Return (x, y) of the center of cell containing provided text 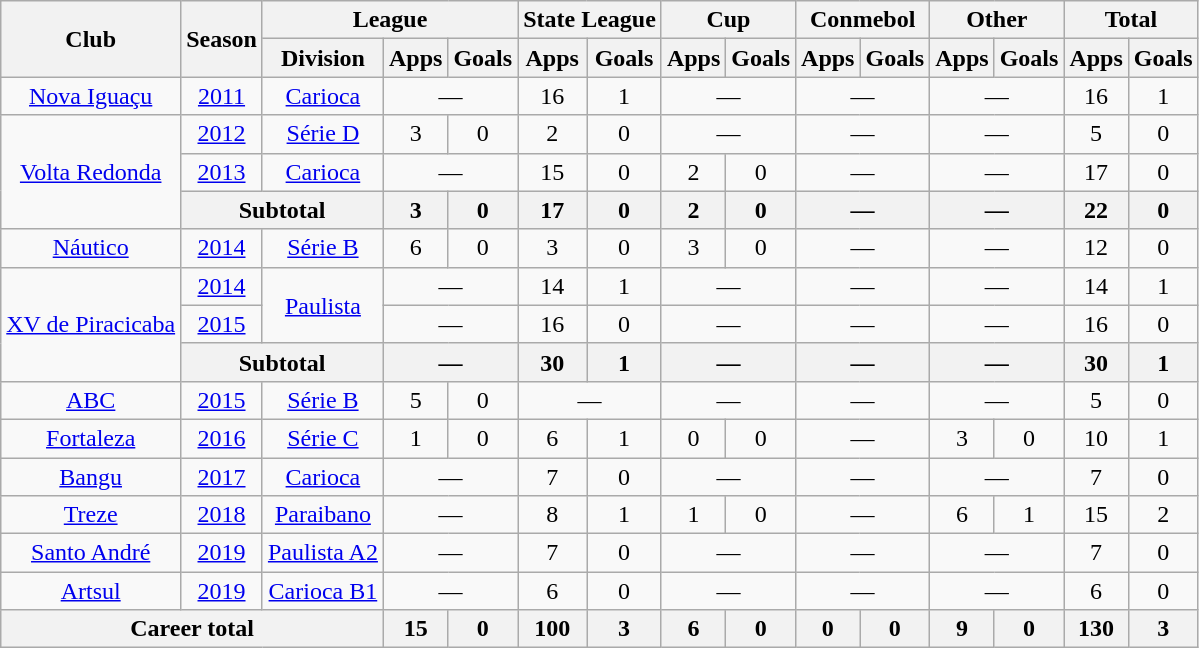
Paraibano (322, 515)
Career total (192, 629)
Volta Redonda (91, 172)
Cup (728, 20)
Treze (91, 515)
State League (590, 20)
Náutico (91, 248)
Série C (322, 438)
9 (962, 629)
130 (1096, 629)
12 (1096, 248)
XV de Piracicaba (91, 324)
Carioca B1 (322, 591)
League (390, 20)
Artsul (91, 591)
Paulista A2 (322, 553)
Division (322, 58)
2011 (222, 96)
Série D (322, 134)
10 (1096, 438)
2012 (222, 134)
2013 (222, 172)
ABC (91, 400)
Conmebol (863, 20)
8 (552, 515)
Season (222, 39)
Nova Iguaçu (91, 96)
Paulista (322, 305)
100 (552, 629)
Total (1131, 20)
22 (1096, 210)
2016 (222, 438)
Bangu (91, 477)
Fortaleza (91, 438)
2018 (222, 515)
Other (997, 20)
Santo André (91, 553)
Club (91, 39)
2017 (222, 477)
